Identify which cell holds the provided text, then report its [X, Y] central coordinate. 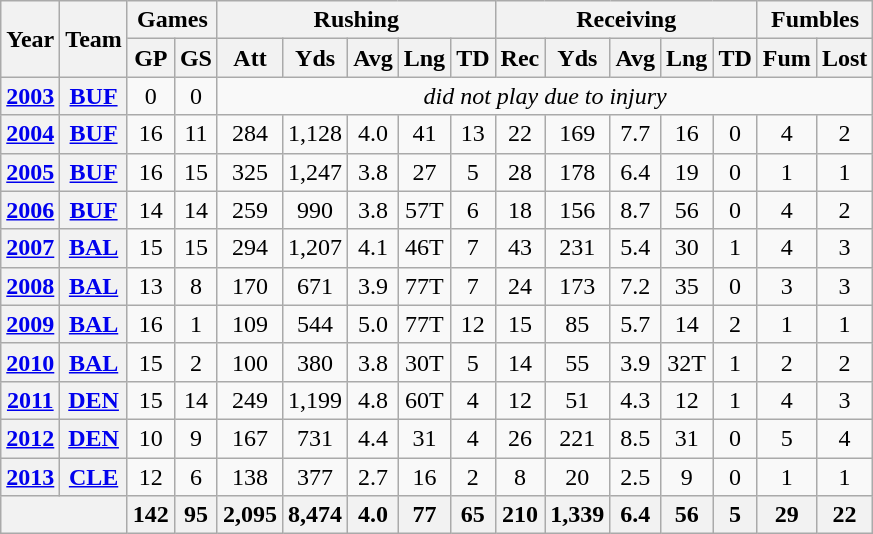
7.7 [636, 134]
990 [316, 210]
259 [250, 210]
65 [473, 515]
46T [424, 248]
221 [578, 438]
GP [150, 58]
2012 [30, 438]
Att [250, 58]
2008 [30, 286]
55 [578, 362]
85 [578, 324]
60T [424, 400]
43 [520, 248]
Fumbles [814, 20]
156 [578, 210]
210 [520, 515]
Games [172, 20]
95 [196, 515]
249 [250, 400]
CLE [94, 477]
28 [520, 172]
Year [30, 39]
Team [94, 39]
Receiving [626, 20]
2011 [30, 400]
1,207 [316, 248]
5.4 [636, 248]
11 [196, 134]
8,474 [316, 515]
170 [250, 286]
5.7 [636, 324]
27 [424, 172]
20 [578, 477]
138 [250, 477]
30T [424, 362]
1,128 [316, 134]
2007 [30, 248]
57T [424, 210]
1,339 [578, 515]
8.7 [636, 210]
1,247 [316, 172]
Lost [844, 58]
167 [250, 438]
231 [578, 248]
2009 [30, 324]
100 [250, 362]
51 [578, 400]
32T [686, 362]
109 [250, 324]
377 [316, 477]
671 [316, 286]
2003 [30, 96]
41 [424, 134]
2006 [30, 210]
8.5 [636, 438]
380 [316, 362]
4.4 [374, 438]
29 [786, 515]
7.2 [636, 286]
26 [520, 438]
544 [316, 324]
4.3 [636, 400]
2010 [30, 362]
19 [686, 172]
30 [686, 248]
173 [578, 286]
5.0 [374, 324]
1,199 [316, 400]
Rec [520, 58]
2005 [30, 172]
2013 [30, 477]
731 [316, 438]
284 [250, 134]
169 [578, 134]
10 [150, 438]
294 [250, 248]
Rushing [356, 20]
2,095 [250, 515]
Fum [786, 58]
35 [686, 286]
325 [250, 172]
77 [424, 515]
2.7 [374, 477]
4.1 [374, 248]
GS [196, 58]
142 [150, 515]
18 [520, 210]
24 [520, 286]
178 [578, 172]
did not play due to injury [544, 96]
4.8 [374, 400]
2.5 [636, 477]
2004 [30, 134]
